Find where the given text appears and provide that cell's center as (X, Y) coordinate. 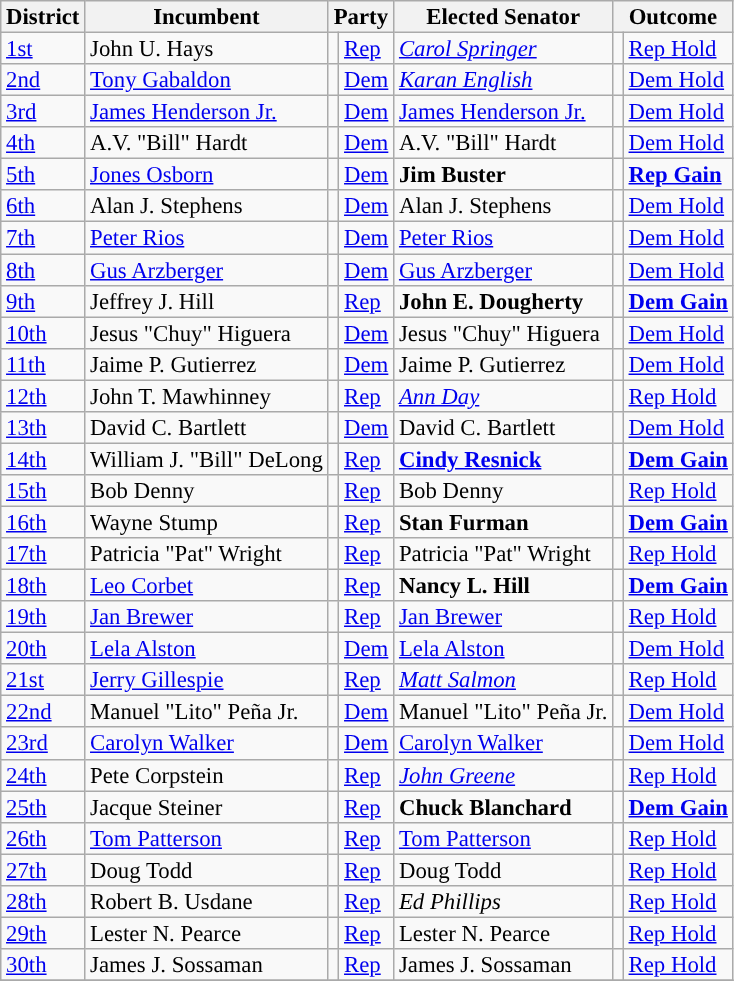
13th (43, 428)
John Greene (504, 775)
Jacque Steiner (206, 807)
Jerry Gillespie (206, 680)
29th (43, 933)
Leo Corbet (206, 586)
Incumbent (206, 17)
5th (43, 175)
Ed Phillips (504, 902)
24th (43, 775)
20th (43, 649)
Jeffrey J. Hill (206, 301)
Party (360, 17)
10th (43, 333)
15th (43, 491)
9th (43, 301)
Carol Springer (504, 49)
2nd (43, 80)
Wayne Stump (206, 522)
12th (43, 396)
11th (43, 364)
22nd (43, 712)
Robert B. Usdane (206, 902)
18th (43, 586)
14th (43, 459)
John T. Mawhinney (206, 396)
Matt Salmon (504, 680)
3rd (43, 112)
Ann Day (504, 396)
Outcome (674, 17)
Karan English (504, 80)
Chuck Blanchard (504, 807)
26th (43, 838)
District (43, 17)
John U. Hays (206, 49)
30th (43, 965)
16th (43, 522)
6th (43, 206)
Cindy Resnick (504, 459)
19th (43, 617)
4th (43, 143)
William J. "Bill" DeLong (206, 459)
27th (43, 870)
1st (43, 49)
17th (43, 554)
John E. Dougherty (504, 301)
25th (43, 807)
Pete Corpstein (206, 775)
Nancy L. Hill (504, 586)
Jones Osborn (206, 175)
7th (43, 238)
Tony Gabaldon (206, 80)
28th (43, 902)
Rep Gain (678, 175)
8th (43, 270)
Elected Senator (504, 17)
Stan Furman (504, 522)
Jim Buster (504, 175)
23rd (43, 744)
21st (43, 680)
